For the text-containing cell, return its midpoint in [x, y] coordinate format. 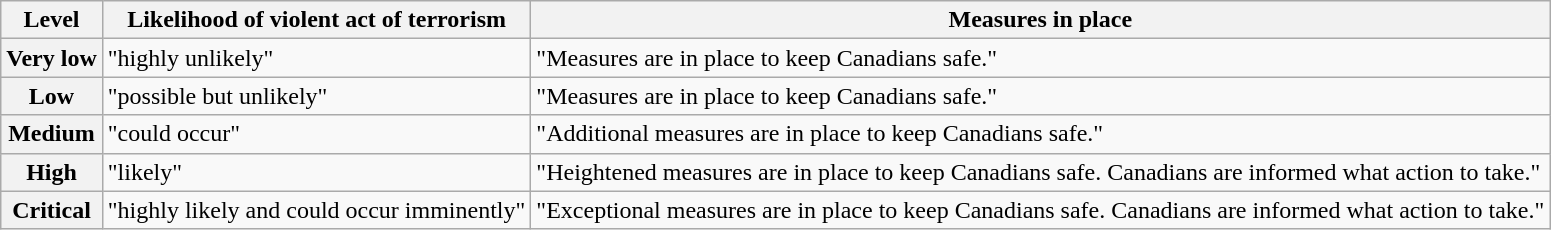
"highly likely and could occur imminently" [316, 210]
"Heightened measures are in place to keep Canadians safe. Canadians are informed what action to take." [1040, 172]
"could occur" [316, 134]
Medium [52, 134]
High [52, 172]
Critical [52, 210]
"likely" [316, 172]
Likelihood of violent act of terrorism [316, 20]
Low [52, 96]
"Exceptional measures are in place to keep Canadians safe. Canadians are informed what action to take." [1040, 210]
"Additional measures are in place to keep Canadians safe." [1040, 134]
Very low [52, 58]
Measures in place [1040, 20]
"highly unlikely" [316, 58]
"possible but unlikely" [316, 96]
Level [52, 20]
